Detect which cell encompasses the target text, then output its [X, Y] center coordinate. 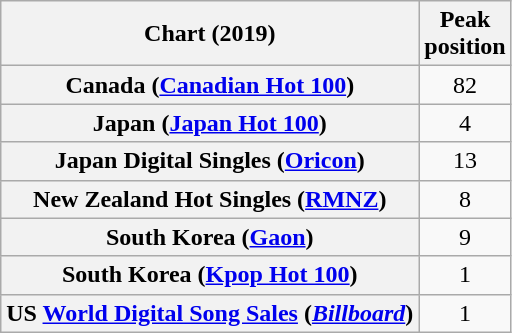
9 [465, 237]
South Korea (Gaon) [210, 237]
Canada (Canadian Hot 100) [210, 85]
Chart (2019) [210, 34]
8 [465, 199]
Japan (Japan Hot 100) [210, 123]
4 [465, 123]
82 [465, 85]
US World Digital Song Sales (Billboard) [210, 313]
New Zealand Hot Singles (RMNZ) [210, 199]
13 [465, 161]
Peakposition [465, 34]
Japan Digital Singles (Oricon) [210, 161]
South Korea (Kpop Hot 100) [210, 275]
